Search for the cell housing the specified text and yield its [X, Y] center coordinate. 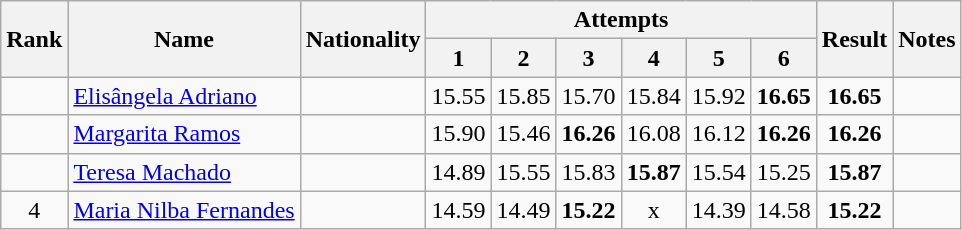
15.84 [654, 96]
14.89 [458, 172]
14.59 [458, 210]
15.85 [524, 96]
x [654, 210]
14.49 [524, 210]
Rank [34, 39]
15.54 [718, 172]
14.58 [784, 210]
15.70 [588, 96]
5 [718, 58]
Result [854, 39]
Margarita Ramos [184, 134]
15.83 [588, 172]
15.25 [784, 172]
Attempts [621, 20]
3 [588, 58]
14.39 [718, 210]
1 [458, 58]
15.46 [524, 134]
15.92 [718, 96]
6 [784, 58]
16.08 [654, 134]
Elisângela Adriano [184, 96]
15.90 [458, 134]
Notes [927, 39]
Maria Nilba Fernandes [184, 210]
Nationality [363, 39]
Name [184, 39]
2 [524, 58]
Teresa Machado [184, 172]
16.12 [718, 134]
